Return the [x, y] coordinate for the center point of the cell that contains the specified text.  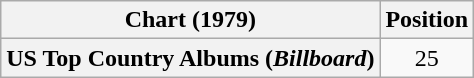
25 [427, 58]
US Top Country Albums (Billboard) [190, 58]
Position [427, 20]
Chart (1979) [190, 20]
